Provide the [x, y] coordinate of the cell's center where the given text is located.  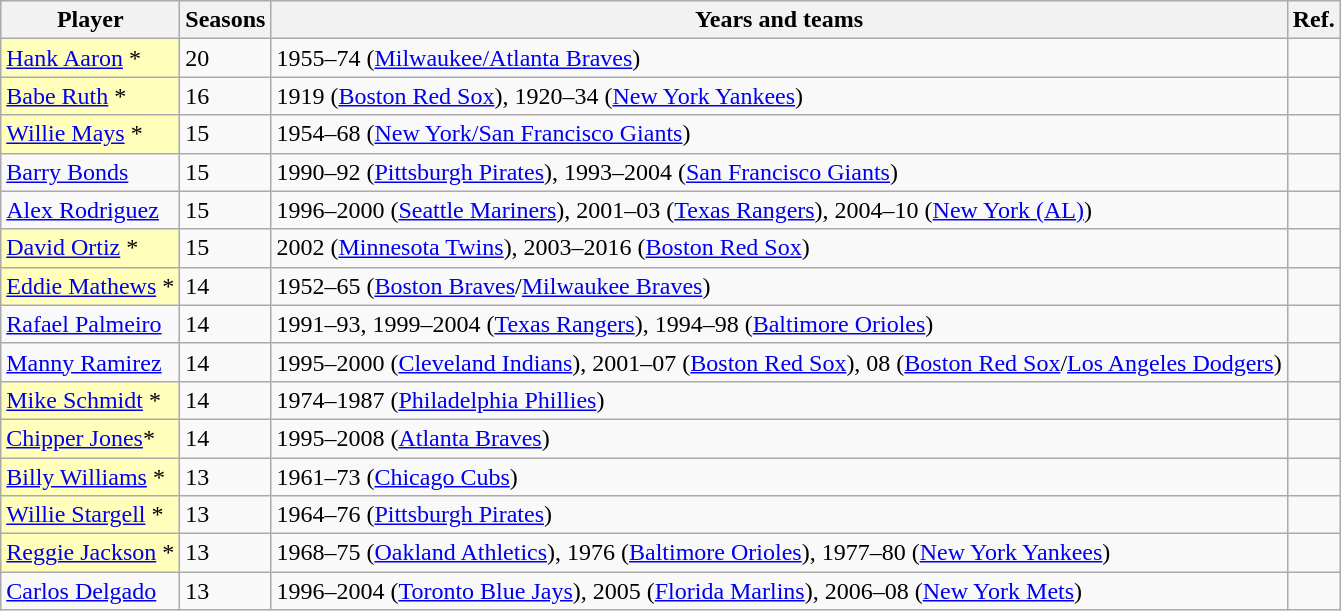
Babe Ruth * [90, 96]
1968–75 (Oakland Athletics), 1976 (Baltimore Orioles), 1977–80 (New York Yankees) [779, 553]
1955–74 (Milwaukee/Atlanta Braves) [779, 58]
Carlos Delgado [90, 591]
Seasons [226, 20]
1952–65 (Boston Braves/Milwaukee Braves) [779, 286]
Willie Mays * [90, 134]
1991–93, 1999–2004 (Texas Rangers), 1994–98 (Baltimore Orioles) [779, 324]
Hank Aaron * [90, 58]
Alex Rodriguez [90, 210]
Billy Williams * [90, 477]
1964–76 (Pittsburgh Pirates) [779, 515]
Rafael Palmeiro [90, 324]
1996–2000 (Seattle Mariners), 2001–03 (Texas Rangers), 2004–10 (New York (AL)) [779, 210]
1990–92 (Pittsburgh Pirates), 1993–2004 (San Francisco Giants) [779, 172]
Chipper Jones* [90, 438]
Willie Stargell * [90, 515]
Reggie Jackson * [90, 553]
Years and teams [779, 20]
Manny Ramirez [90, 362]
Eddie Mathews * [90, 286]
1974–1987 (Philadelphia Phillies) [779, 400]
1919 (Boston Red Sox), 1920–34 (New York Yankees) [779, 96]
16 [226, 96]
2002 (Minnesota Twins), 2003–2016 (Boston Red Sox) [779, 248]
20 [226, 58]
Mike Schmidt * [90, 400]
1995–2000 (Cleveland Indians), 2001–07 (Boston Red Sox), 08 (Boston Red Sox/Los Angeles Dodgers) [779, 362]
1961–73 (Chicago Cubs) [779, 477]
Ref. [1314, 20]
Player [90, 20]
1995–2008 (Atlanta Braves) [779, 438]
David Ortiz * [90, 248]
1954–68 (New York/San Francisco Giants) [779, 134]
Barry Bonds [90, 172]
1996–2004 (Toronto Blue Jays), 2005 (Florida Marlins), 2006–08 (New York Mets) [779, 591]
